Pinpoint the cell where the given text exists, returning its (X, Y) midpoint coordinate. 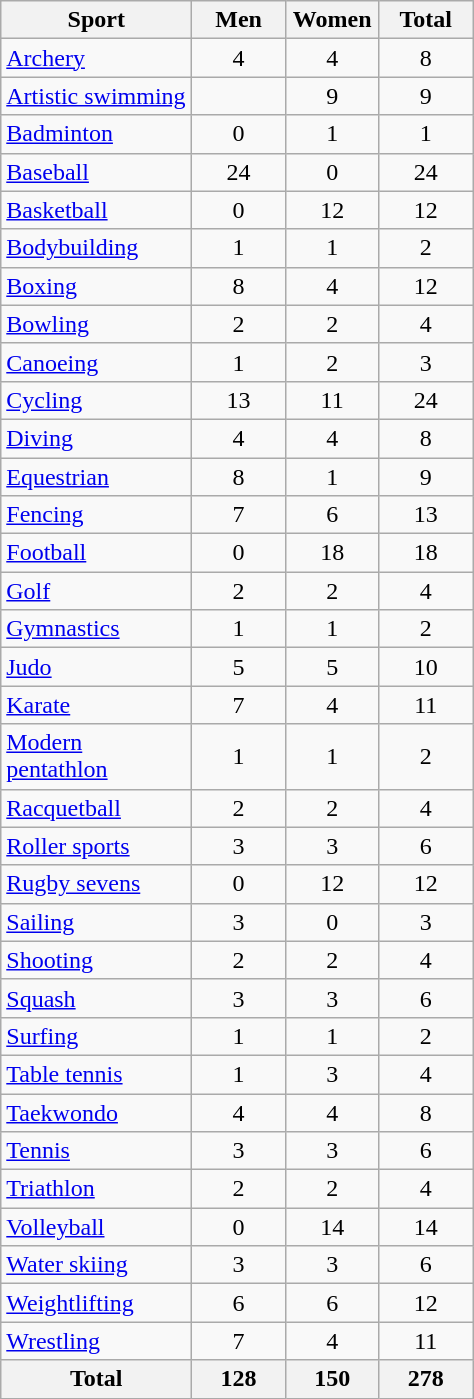
Triathlon (96, 1189)
Surfing (96, 1036)
128 (239, 1379)
Shooting (96, 960)
Squash (96, 998)
Canoeing (96, 362)
Fencing (96, 515)
Bodybuilding (96, 248)
Modern pentathlon (96, 756)
Taekwondo (96, 1113)
Archery (96, 58)
278 (426, 1379)
Badminton (96, 134)
Gymnastics (96, 629)
Artistic swimming (96, 96)
Racquetball (96, 808)
Wrestling (96, 1341)
Rugby sevens (96, 884)
10 (426, 667)
Volleyball (96, 1227)
Golf (96, 591)
Table tennis (96, 1074)
Sport (96, 20)
Judo (96, 667)
Tennis (96, 1151)
Weightlifting (96, 1303)
Equestrian (96, 477)
Roller sports (96, 846)
Women (332, 20)
Baseball (96, 172)
Cycling (96, 400)
Boxing (96, 286)
Men (239, 20)
Basketball (96, 210)
Sailing (96, 922)
Football (96, 553)
Water skiing (96, 1265)
Bowling (96, 324)
Karate (96, 705)
150 (332, 1379)
Diving (96, 438)
